Scan for the cell matching the given text and deliver its (x, y) coordinate at center. 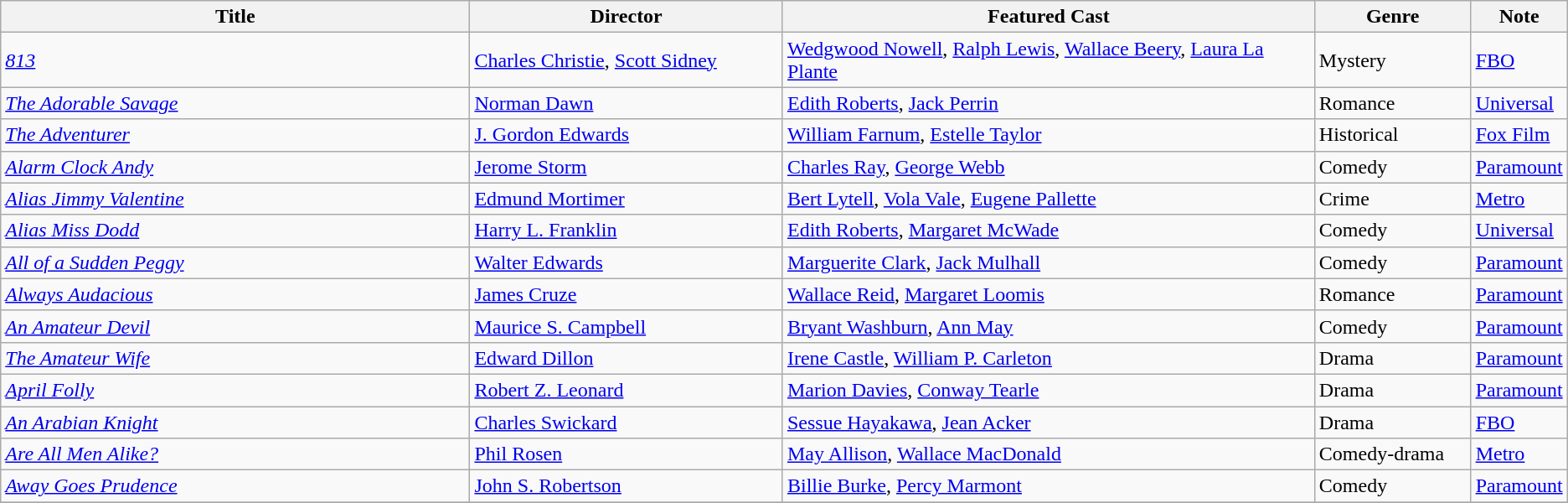
Norman Dawn (627, 103)
Maurice S. Campbell (627, 326)
Alias Miss Dodd (235, 231)
Fox Film (1519, 135)
Edmund Mortimer (627, 199)
Historical (1392, 135)
Mystery (1392, 60)
An Arabian Knight (235, 422)
Jerome Storm (627, 167)
The Adventurer (235, 135)
Marguerite Clark, Jack Mulhall (1049, 262)
Edward Dillon (627, 358)
The Amateur Wife (235, 358)
813 (235, 60)
Director (627, 17)
Alarm Clock Andy (235, 167)
All of a Sudden Peggy (235, 262)
Are All Men Alike? (235, 454)
Featured Cast (1049, 17)
Bert Lytell, Vola Vale, Eugene Pallette (1049, 199)
William Farnum, Estelle Taylor (1049, 135)
John S. Robertson (627, 486)
Wedgwood Nowell, Ralph Lewis, Wallace Beery, Laura La Plante (1049, 60)
Sessue Hayakawa, Jean Acker (1049, 422)
May Allison, Wallace MacDonald (1049, 454)
Charles Christie, Scott Sidney (627, 60)
J. Gordon Edwards (627, 135)
Comedy-drama (1392, 454)
Crime (1392, 199)
Note (1519, 17)
April Folly (235, 390)
Title (235, 17)
Wallace Reid, Margaret Loomis (1049, 294)
Marion Davies, Conway Tearle (1049, 390)
Harry L. Franklin (627, 231)
Charles Swickard (627, 422)
James Cruze (627, 294)
Always Audacious (235, 294)
Edith Roberts, Margaret McWade (1049, 231)
The Adorable Savage (235, 103)
Irene Castle, William P. Carleton (1049, 358)
Charles Ray, George Webb (1049, 167)
An Amateur Devil (235, 326)
Robert Z. Leonard (627, 390)
Bryant Washburn, Ann May (1049, 326)
Alias Jimmy Valentine (235, 199)
Phil Rosen (627, 454)
Walter Edwards (627, 262)
Away Goes Prudence (235, 486)
Billie Burke, Percy Marmont (1049, 486)
Genre (1392, 17)
Edith Roberts, Jack Perrin (1049, 103)
